Scan for the cell matching the given text and deliver its (X, Y) coordinate at center. 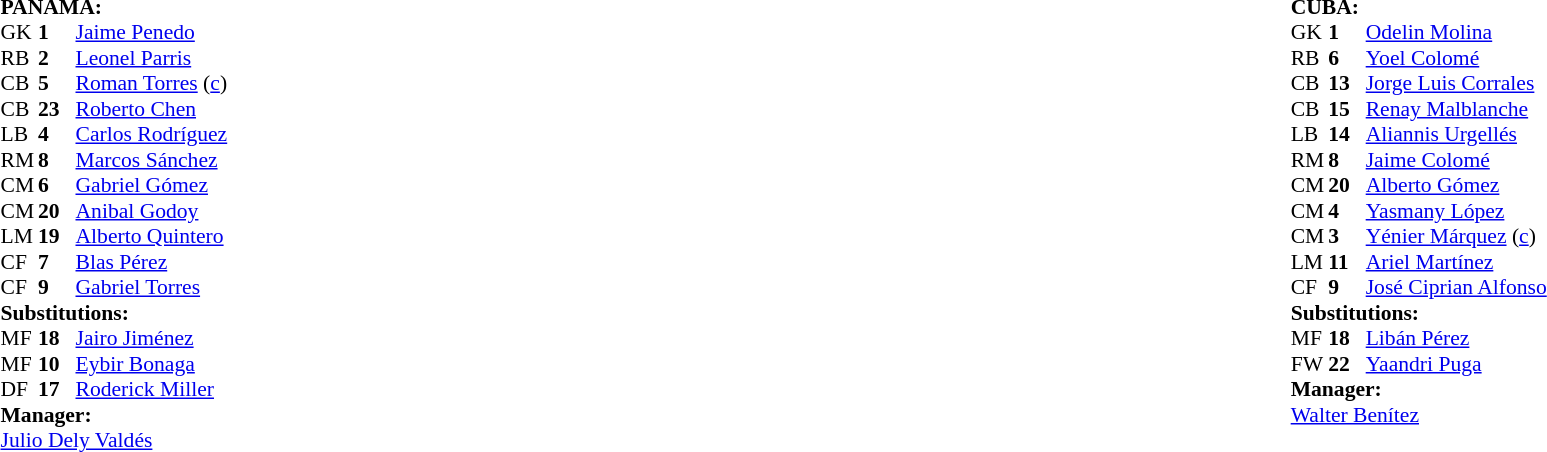
Alberto Quintero (152, 237)
3 (1347, 237)
Eybir Bonaga (152, 364)
22 (1347, 364)
19 (57, 237)
14 (1347, 135)
10 (57, 364)
Gabriel Torres (152, 287)
Alberto Gómez (1456, 185)
Leonel Parris (152, 58)
Ariel Martínez (1456, 262)
Yasmany López (1456, 211)
Yaandri Puga (1456, 364)
Gabriel Gómez (152, 185)
7 (57, 262)
Marcos Sánchez (152, 160)
Roman Torres (c) (152, 83)
DF (19, 389)
Anibal Godoy (152, 211)
Jaime Colomé (1456, 160)
Roberto Chen (152, 109)
17 (57, 389)
11 (1347, 262)
Walter Benítez (1419, 415)
Aliannis Urgellés (1456, 135)
Blas Pérez (152, 262)
FW (1310, 364)
Carlos Rodríguez (152, 135)
Jairo Jiménez (152, 339)
13 (1347, 83)
2 (57, 58)
23 (57, 109)
Odelin Molina (1456, 33)
José Ciprian Alfonso (1456, 287)
15 (1347, 109)
Jorge Luis Corrales (1456, 83)
Roderick Miller (152, 389)
Yoel Colomé (1456, 58)
5 (57, 83)
Jaime Penedo (152, 33)
Libán Pérez (1456, 339)
Yénier Márquez (c) (1456, 237)
Renay Malblanche (1456, 109)
